For the text-containing cell, return its midpoint in [x, y] coordinate format. 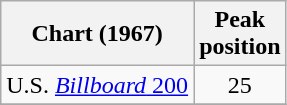
U.S. Billboard 200 [98, 85]
25 [240, 85]
Peakposition [240, 34]
Chart (1967) [98, 34]
